Return [X, Y] of the center of cell containing provided text 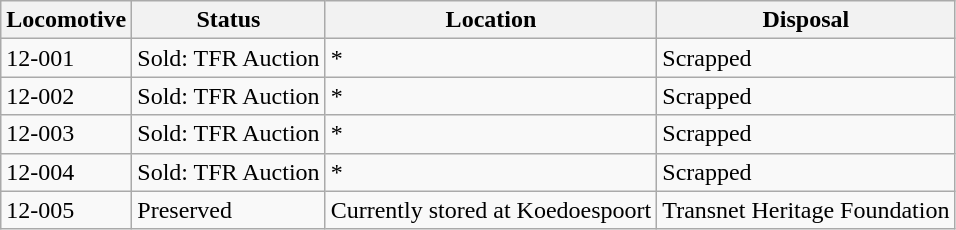
Currently stored at Koedoespoort [491, 210]
Disposal [806, 20]
Status [228, 20]
12-004 [66, 172]
12-005 [66, 210]
Location [491, 20]
Transnet Heritage Foundation [806, 210]
12-002 [66, 96]
12-001 [66, 58]
Locomotive [66, 20]
Preserved [228, 210]
12-003 [66, 134]
